Extract the [x, y] coordinate from the center of the cell holding the provided text.  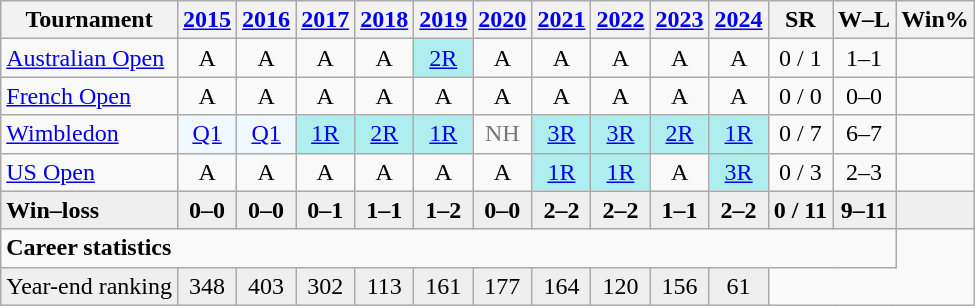
403 [266, 286]
US Open [90, 172]
177 [502, 286]
Career statistics [448, 248]
2020 [502, 20]
0 / 0 [800, 96]
302 [326, 286]
0–1 [326, 210]
120 [620, 286]
2024 [738, 20]
2019 [444, 20]
2022 [620, 20]
2015 [208, 20]
9–11 [864, 210]
0 / 7 [800, 134]
Win% [936, 20]
0 / 1 [800, 58]
French Open [90, 96]
Australian Open [90, 58]
Year-end ranking [90, 286]
2023 [680, 20]
2–3 [864, 172]
Win–loss [90, 210]
348 [208, 286]
W–L [864, 20]
164 [562, 286]
2017 [326, 20]
Tournament [90, 20]
156 [680, 286]
1–2 [444, 210]
SR [800, 20]
0 / 11 [800, 210]
161 [444, 286]
2021 [562, 20]
61 [738, 286]
2018 [384, 20]
0 / 3 [800, 172]
2016 [266, 20]
6–7 [864, 134]
113 [384, 286]
Wimbledon [90, 134]
NH [502, 134]
